Capture the cell that displays the provided text and extract its [x, y] central coordinate. 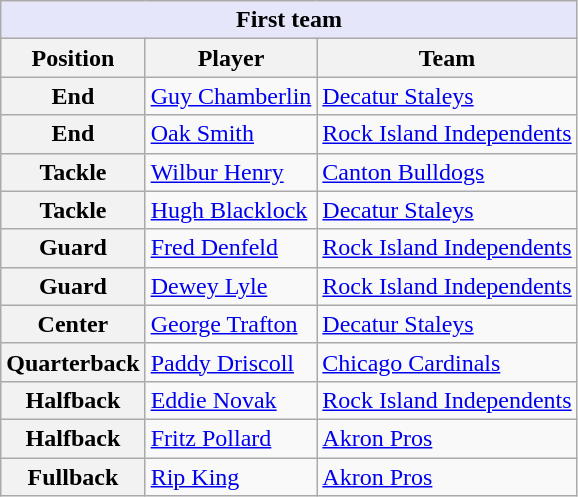
Rip King [231, 477]
Center [73, 324]
Fritz Pollard [231, 438]
Fullback [73, 477]
Hugh Blacklock [231, 210]
Quarterback [73, 362]
Position [73, 58]
George Trafton [231, 324]
Team [447, 58]
Canton Bulldogs [447, 172]
Dewey Lyle [231, 286]
Wilbur Henry [231, 172]
Player [231, 58]
Chicago Cardinals [447, 362]
First team [289, 20]
Eddie Novak [231, 400]
Paddy Driscoll [231, 362]
Guy Chamberlin [231, 96]
Fred Denfeld [231, 248]
Oak Smith [231, 134]
